Locate the cell with the specified text and output its [x, y] center coordinate. 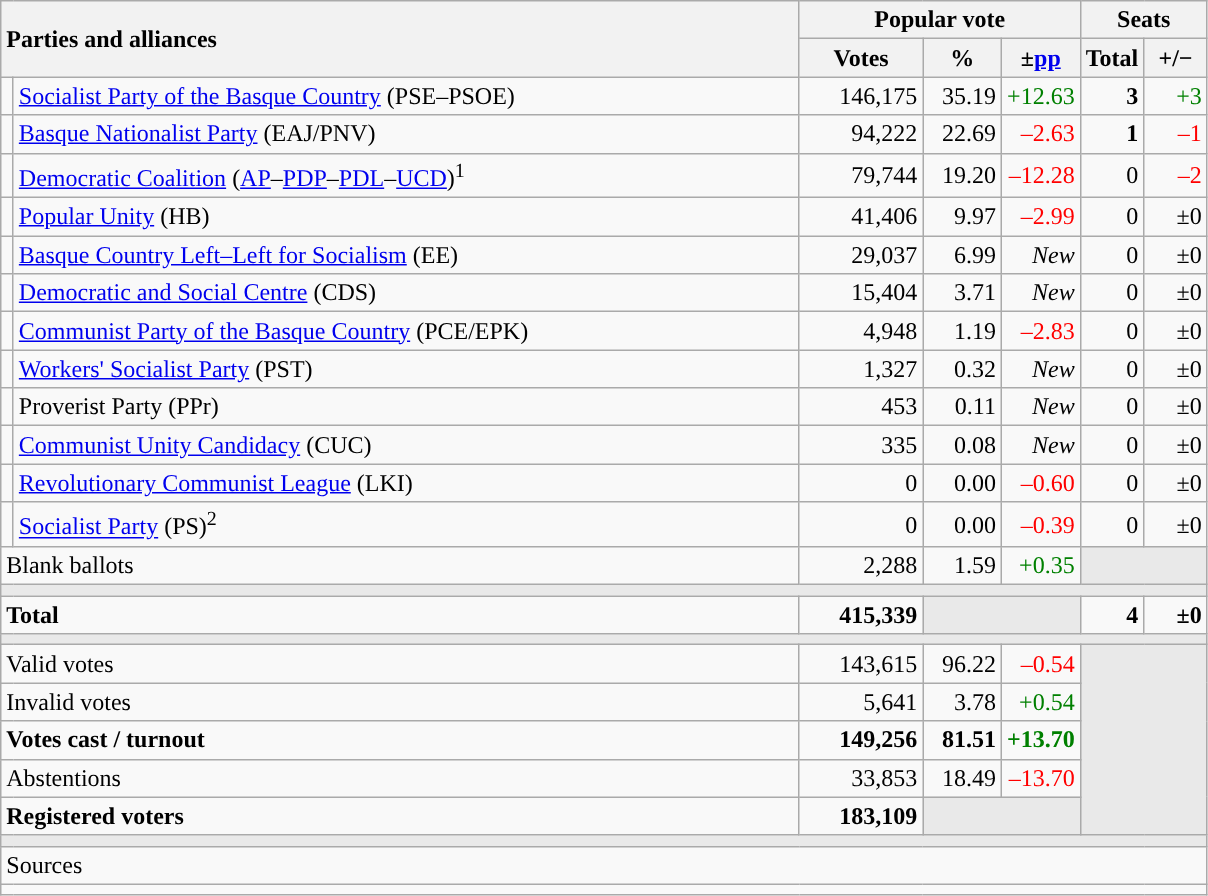
Communist Unity Candidacy (CUC) [406, 445]
–0.60 [1040, 483]
±pp [1040, 58]
–1 [1176, 134]
+12.63 [1040, 96]
415,339 [861, 615]
79,744 [861, 176]
Basque Nationalist Party (EAJ/PNV) [406, 134]
3.78 [962, 702]
Socialist Party (PS)2 [406, 524]
Sources [604, 865]
Abstentions [400, 778]
–12.28 [1040, 176]
+0.54 [1040, 702]
183,109 [861, 816]
18.49 [962, 778]
Blank ballots [400, 566]
453 [861, 407]
96.22 [962, 664]
Seats [1144, 20]
–2.63 [1040, 134]
Registered voters [400, 816]
Popular vote [940, 20]
33,853 [861, 778]
–2.99 [1040, 217]
–2 [1176, 176]
Popular Unity (HB) [406, 217]
Democratic Coalition (AP–PDP–PDL–UCD)1 [406, 176]
+3 [1176, 96]
–2.83 [1040, 331]
146,175 [861, 96]
143,615 [861, 664]
19.20 [962, 176]
–0.39 [1040, 524]
Parties and alliances [400, 39]
1 [1112, 134]
6.99 [962, 255]
94,222 [861, 134]
–0.54 [1040, 664]
Democratic and Social Centre (CDS) [406, 293]
Valid votes [400, 664]
Socialist Party of the Basque Country (PSE–PSOE) [406, 96]
149,256 [861, 740]
Basque Country Left–Left for Socialism (EE) [406, 255]
+/− [1176, 58]
3.71 [962, 293]
0.11 [962, 407]
Invalid votes [400, 702]
15,404 [861, 293]
2,288 [861, 566]
Votes [861, 58]
1.59 [962, 566]
+0.35 [1040, 566]
0.32 [962, 369]
3 [1112, 96]
5,641 [861, 702]
81.51 [962, 740]
4 [1112, 615]
Revolutionary Communist League (LKI) [406, 483]
4,948 [861, 331]
41,406 [861, 217]
1,327 [861, 369]
Workers' Socialist Party (PST) [406, 369]
29,037 [861, 255]
+13.70 [1040, 740]
1.19 [962, 331]
Votes cast / turnout [400, 740]
0.08 [962, 445]
335 [861, 445]
–13.70 [1040, 778]
Proverist Party (PPr) [406, 407]
9.97 [962, 217]
35.19 [962, 96]
22.69 [962, 134]
Communist Party of the Basque Country (PCE/EPK) [406, 331]
% [962, 58]
